Scan for the cell matching the given text and deliver its (x, y) coordinate at center. 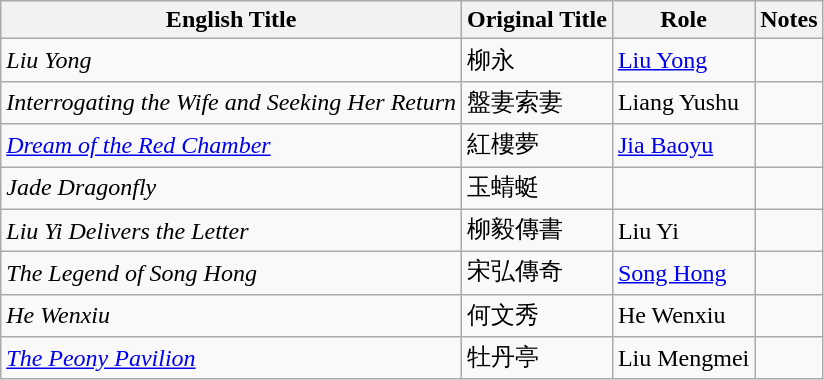
盤妻索妻 (538, 102)
Liu Yi Delivers the Letter (232, 230)
柳永 (538, 60)
Song Hong (683, 274)
柳毅傳書 (538, 230)
何文秀 (538, 316)
玉蜻蜓 (538, 188)
紅樓夢 (538, 146)
宋弘傳奇 (538, 274)
Role (683, 20)
Liang Yushu (683, 102)
牡丹亭 (538, 358)
The Peony Pavilion (232, 358)
Notes (789, 20)
Jia Baoyu (683, 146)
Original Title (538, 20)
Liu Mengmei (683, 358)
Interrogating the Wife and Seeking Her Return (232, 102)
Liu Yi (683, 230)
The Legend of Song Hong (232, 274)
Dream of the Red Chamber (232, 146)
Jade Dragonfly (232, 188)
English Title (232, 20)
